Capture the cell that displays the provided text and extract its (x, y) central coordinate. 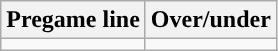
Pregame line (74, 20)
Over/under (210, 20)
